Return [x, y] of the center of cell containing provided text 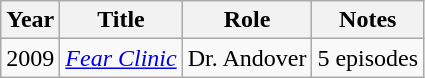
Dr. Andover [247, 58]
Role [247, 20]
Year [30, 20]
5 episodes [368, 58]
2009 [30, 58]
Title [121, 20]
Notes [368, 20]
Fear Clinic [121, 58]
